Return (X, Y) of the center of cell containing provided text 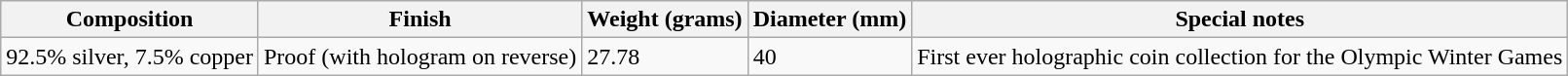
92.5% silver, 7.5% copper (130, 57)
Proof (with hologram on reverse) (419, 57)
Diameter (mm) (829, 19)
First ever holographic coin collection for the Olympic Winter Games (1240, 57)
27.78 (665, 57)
Weight (grams) (665, 19)
Special notes (1240, 19)
Finish (419, 19)
40 (829, 57)
Composition (130, 19)
